Detect which cell encompasses the target text, then output its (X, Y) center coordinate. 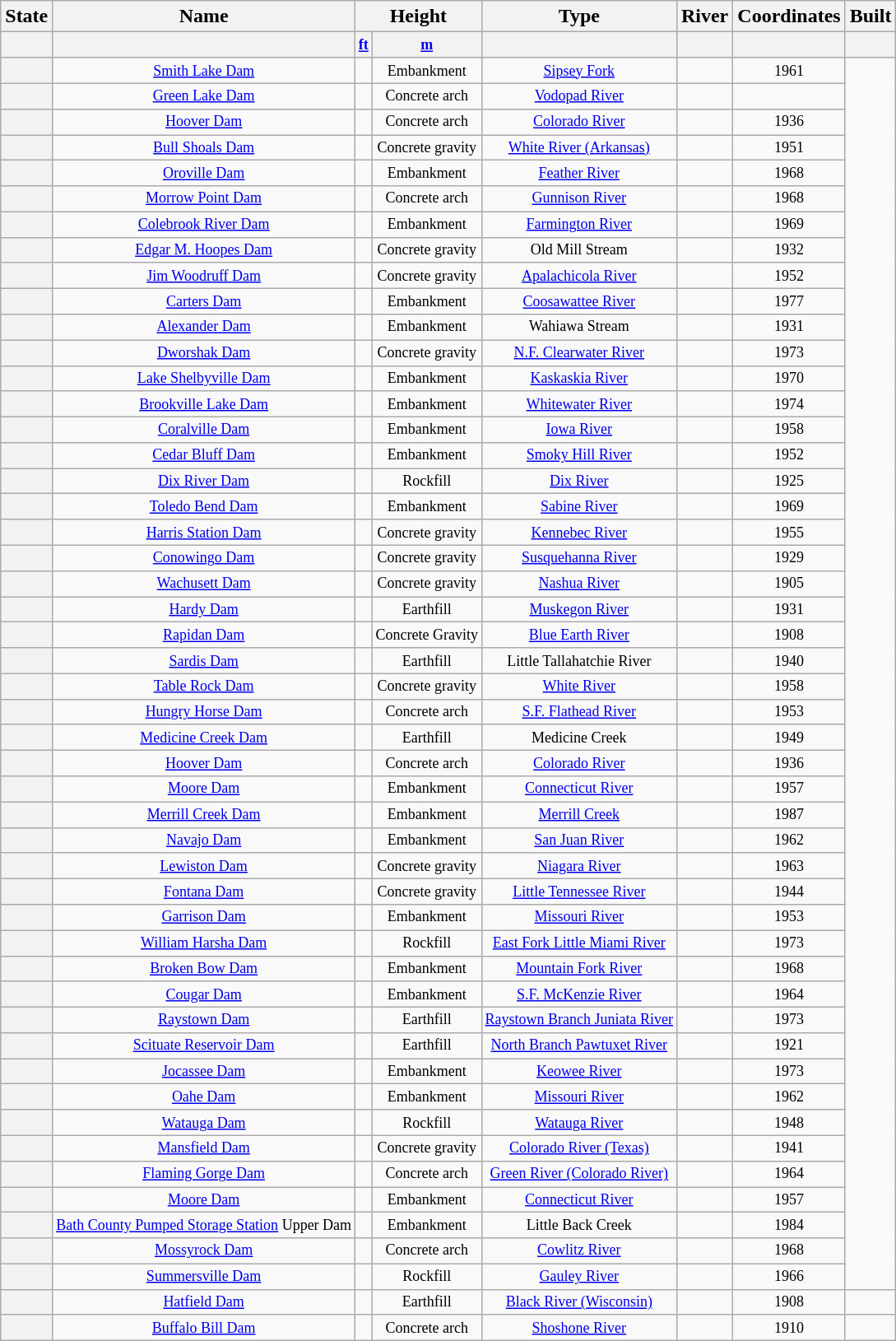
N.F. Clearwater River (579, 352)
Nashua River (579, 583)
Coralville Dam (204, 430)
Medicine Creek Dam (204, 738)
1987 (789, 815)
Mansfield Dam (204, 1148)
Morrow Point Dam (204, 199)
Type (579, 16)
S.F. Flathead River (579, 711)
Smoky Hill River (579, 456)
ft (364, 44)
Alexander Dam (204, 328)
Summersville Dam (204, 1276)
Farmington River (579, 224)
River (704, 16)
Bath County Pumped Storage Station Upper Dam (204, 1225)
Little Tallahatchie River (579, 660)
Kaskaskia River (579, 379)
Name (204, 16)
1977 (789, 301)
Cowlitz River (579, 1251)
Lewiston Dam (204, 866)
Scituate Reservoir Dam (204, 1045)
Coordinates (789, 16)
Dworshak Dam (204, 352)
William Harsha Dam (204, 943)
Garrison Dam (204, 917)
Colebrook River Dam (204, 224)
Jocassee Dam (204, 1072)
S.F. McKenzie River (579, 994)
1929 (789, 558)
Wahiawa Stream (579, 328)
Carters Dam (204, 301)
Bull Shoals Dam (204, 148)
1955 (789, 532)
Mountain Fork River (579, 968)
1910 (789, 1327)
Brookville Lake Dam (204, 403)
Raystown Dam (204, 1019)
Watauga Dam (204, 1123)
Old Mill Stream (579, 250)
1905 (789, 583)
Vodopad River (579, 95)
Cougar Dam (204, 994)
Hungry Horse Dam (204, 711)
Wachusett Dam (204, 583)
Broken Bow Dam (204, 968)
Table Rock Dam (204, 687)
Apalachicola River (579, 275)
White River (Arkansas) (579, 148)
Whitewater River (579, 403)
Fontana Dam (204, 891)
Oroville Dam (204, 173)
Kennebec River (579, 532)
Feather River (579, 173)
Toledo Bend Dam (204, 507)
Shoshone River (579, 1327)
Smith Lake Dam (204, 71)
Sabine River (579, 507)
Jim Woodruff Dam (204, 275)
Gauley River (579, 1276)
Medicine Creek (579, 738)
Rapidan Dam (204, 636)
Niagara River (579, 866)
1970 (789, 379)
Built (870, 16)
Mossyrock Dam (204, 1251)
Harris Station Dam (204, 532)
Merrill Creek (579, 815)
1940 (789, 660)
1925 (789, 481)
1984 (789, 1225)
Green River (Colorado River) (579, 1174)
1974 (789, 403)
State (26, 16)
1921 (789, 1045)
North Branch Pawtuxet River (579, 1045)
Height (418, 16)
Merrill Creek Dam (204, 815)
Edgar M. Hoopes Dam (204, 250)
m (426, 44)
1951 (789, 148)
Keowee River (579, 1072)
Black River (Wisconsin) (579, 1302)
1966 (789, 1276)
Little Back Creek (579, 1225)
1961 (789, 71)
Oahe Dam (204, 1097)
Susquehanna River (579, 558)
1932 (789, 250)
Coosawattee River (579, 301)
Sardis Dam (204, 660)
Navajo Dam (204, 840)
San Juan River (579, 840)
Raystown Branch Juniata River (579, 1019)
Conowingo Dam (204, 558)
Dix River Dam (204, 481)
East Fork Little Miami River (579, 943)
Concrete Gravity (426, 636)
Iowa River (579, 430)
1948 (789, 1123)
Green Lake Dam (204, 95)
Muskegon River (579, 609)
Buffalo Bill Dam (204, 1327)
Lake Shelbyville Dam (204, 379)
White River (579, 687)
Sipsey Fork (579, 71)
Flaming Gorge Dam (204, 1174)
1944 (789, 891)
Little Tennessee River (579, 891)
Hatfield Dam (204, 1302)
Gunnison River (579, 199)
Dix River (579, 481)
Hardy Dam (204, 609)
1941 (789, 1148)
1963 (789, 866)
Watauga River (579, 1123)
Cedar Bluff Dam (204, 456)
Blue Earth River (579, 636)
1949 (789, 738)
Colorado River (Texas) (579, 1148)
